From the cell containing the given text, extract its center point as [x, y] coordinate. 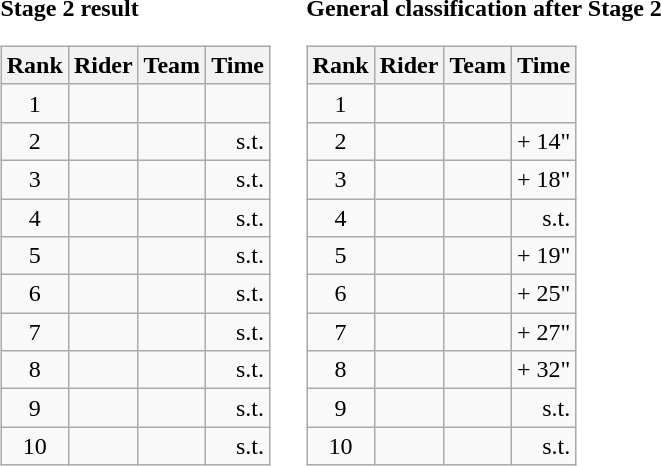
+ 18" [543, 179]
+ 25" [543, 294]
+ 27" [543, 332]
+ 32" [543, 370]
+ 19" [543, 256]
+ 14" [543, 141]
